Provide the (x, y) coordinate of the cell's center where the given text is located.  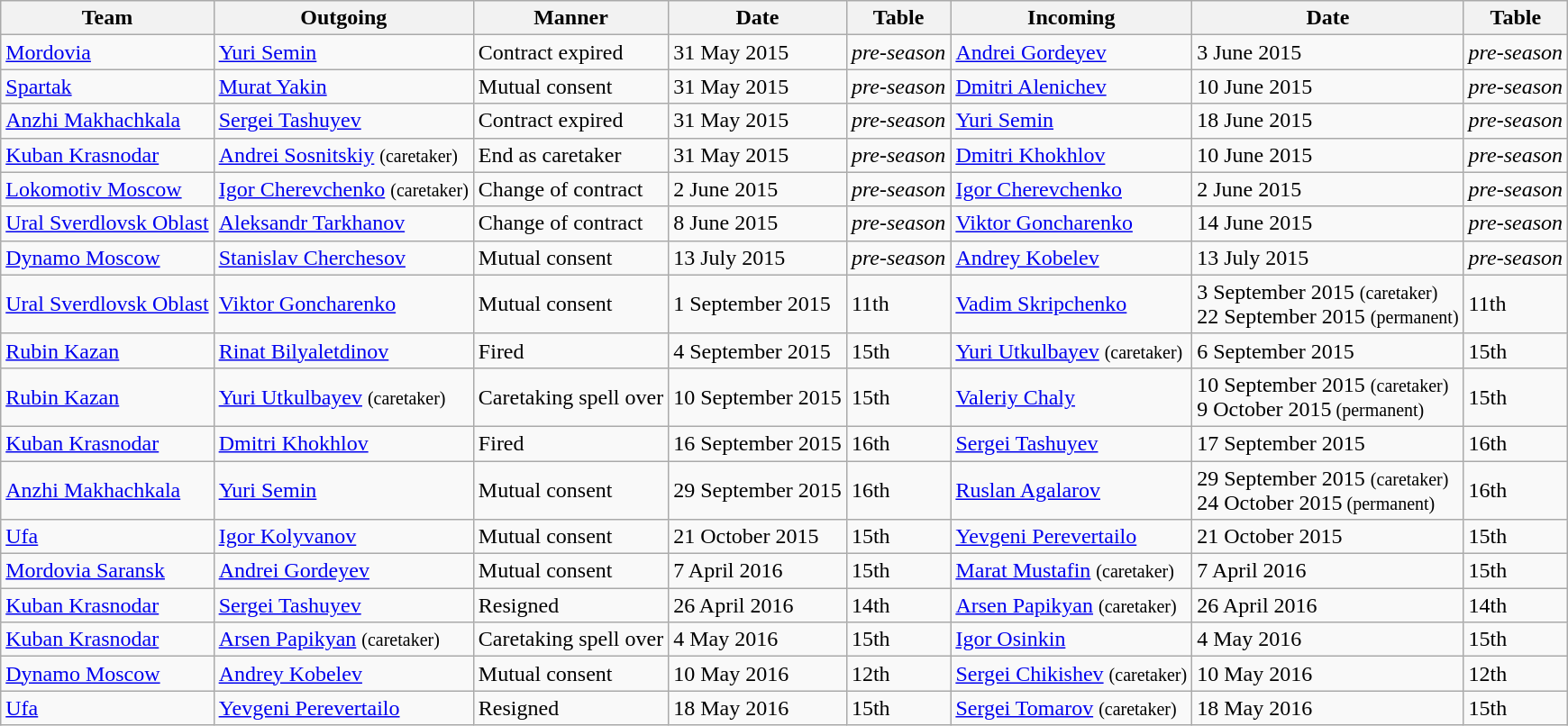
Mordovia Saransk (107, 571)
3 June 2015 (1328, 52)
17 September 2015 (1328, 443)
Manner (570, 18)
10 September 2015 (caretaker)9 October 2015 (permanent) (1328, 396)
Spartak (107, 86)
6 September 2015 (1328, 350)
29 September 2015 (758, 490)
Mordovia (107, 52)
Dmitri Alenichev (1071, 86)
Outgoing (343, 18)
Ruslan Agalarov (1071, 490)
8 June 2015 (758, 223)
Valeriy Chaly (1071, 396)
16 September 2015 (758, 443)
4 September 2015 (758, 350)
Sergei Chikishev (caretaker) (1071, 674)
18 June 2015 (1328, 121)
Vadim Skripchenko (1071, 304)
Lokomotiv Moscow (107, 189)
Marat Mustafin (caretaker) (1071, 571)
Stanislav Cherchesov (343, 258)
29 September 2015 (caretaker)24 October 2015 (permanent) (1328, 490)
Team (107, 18)
Aleksandr Tarkhanov (343, 223)
Andrei Sosnitskiy (caretaker) (343, 155)
10 September 2015 (758, 396)
Sergei Tomarov (caretaker) (1071, 708)
Igor Cherevchenko (1071, 189)
Incoming (1071, 18)
Rinat Bilyaletdinov (343, 350)
End as caretaker (570, 155)
3 September 2015 (caretaker)22 September 2015 (permanent) (1328, 304)
Igor Cherevchenko (caretaker) (343, 189)
Murat Yakin (343, 86)
14 June 2015 (1328, 223)
Igor Osinkin (1071, 640)
Igor Kolyvanov (343, 537)
1 September 2015 (758, 304)
